Capture the cell that displays the provided text and extract its [x, y] central coordinate. 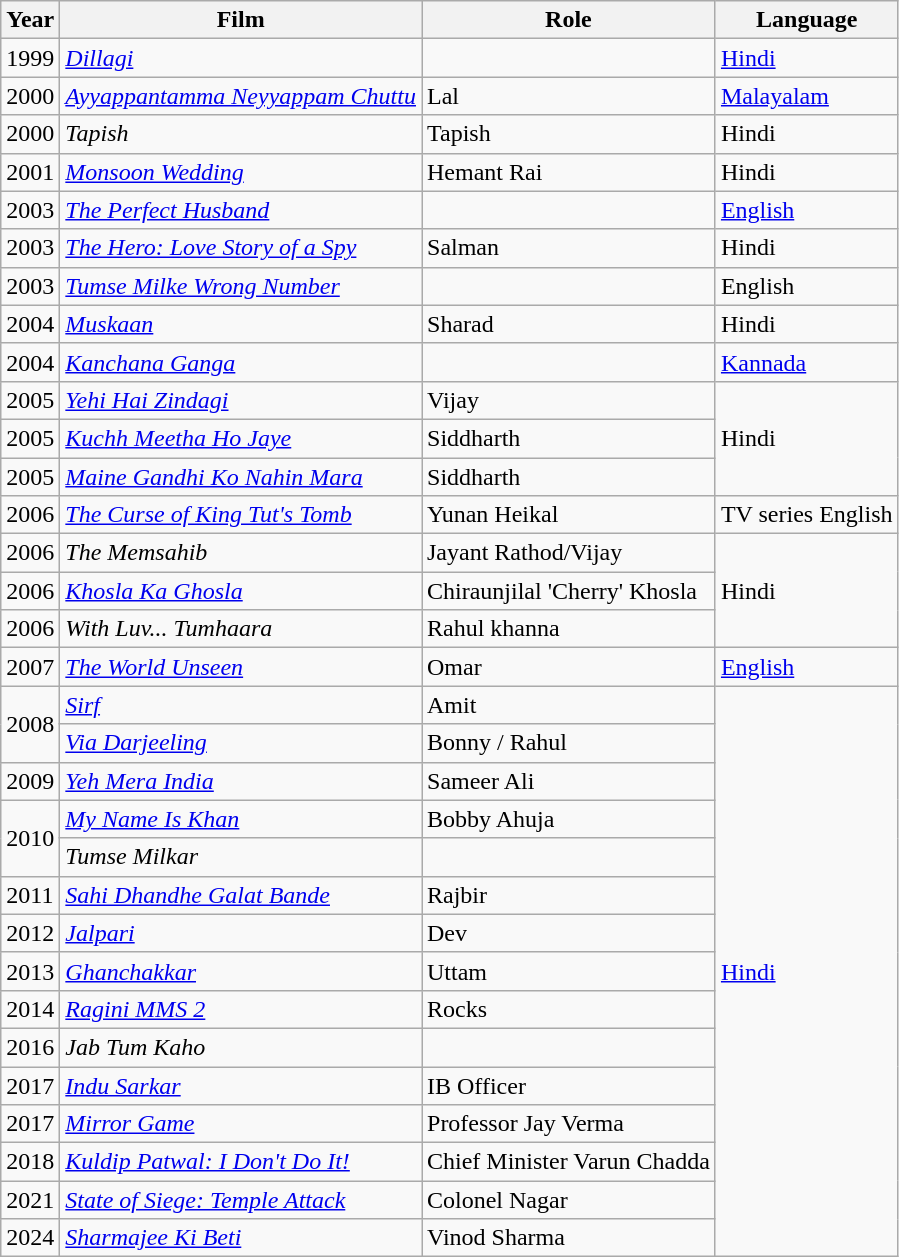
Yunan Heikal [569, 515]
2011 [30, 895]
Chiraunjilal 'Cherry' Khosla [569, 591]
2013 [30, 971]
2008 [30, 724]
Ragini MMS 2 [241, 1009]
Sameer Ali [569, 781]
Amit [569, 705]
Maine Gandhi Ko Nahin Mara [241, 477]
The Curse of King Tut's Tomb [241, 515]
Indu Sarkar [241, 1085]
Jalpari [241, 933]
1999 [30, 58]
Kuchh Meetha Ho Jaye [241, 438]
Ghanchakkar [241, 971]
The Perfect Husband [241, 210]
Kannada [806, 362]
Via Darjeeling [241, 743]
2009 [30, 781]
With Luv... Tumhaara [241, 629]
Monsoon Wedding [241, 172]
2018 [30, 1162]
Chief Minister Varun Chadda [569, 1162]
Vijay [569, 400]
Hemant Rai [569, 172]
2016 [30, 1047]
Bonny / Rahul [569, 743]
Sahi Dhandhe Galat Bande [241, 895]
2007 [30, 667]
Kuldip Patwal: I Don't Do It! [241, 1162]
Salman [569, 248]
State of Siege: Temple Attack [241, 1200]
TV series English [806, 515]
IB Officer [569, 1085]
Language [806, 20]
Bobby Ahuja [569, 819]
Rocks [569, 1009]
Jayant Rathod/Vijay [569, 553]
Lal [569, 96]
2024 [30, 1238]
Film [241, 20]
Sharad [569, 324]
2010 [30, 838]
Professor Jay Verma [569, 1124]
Mirror Game [241, 1124]
The World Unseen [241, 667]
Uttam [569, 971]
Omar [569, 667]
Tumse Milkar [241, 857]
2021 [30, 1200]
Tumse Milke Wrong Number [241, 286]
2014 [30, 1009]
Dillagi [241, 58]
Sharmajee Ki Beti [241, 1238]
Colonel Nagar [569, 1200]
Kanchana Ganga [241, 362]
Role [569, 20]
Khosla Ka Ghosla [241, 591]
Rajbir [569, 895]
Dev [569, 933]
Year [30, 20]
Muskaan [241, 324]
Jab Tum Kaho [241, 1047]
Rahul khanna [569, 629]
2012 [30, 933]
Vinod Sharma [569, 1238]
Yehi Hai Zindagi [241, 400]
The Hero: Love Story of a Spy [241, 248]
Malayalam [806, 96]
Yeh Mera India [241, 781]
Ayyappantamma Neyyappam Chuttu [241, 96]
Sirf [241, 705]
2001 [30, 172]
My Name Is Khan [241, 819]
The Memsahib [241, 553]
